Determine the (X, Y) coordinate at the center of the cell enclosing the given text.  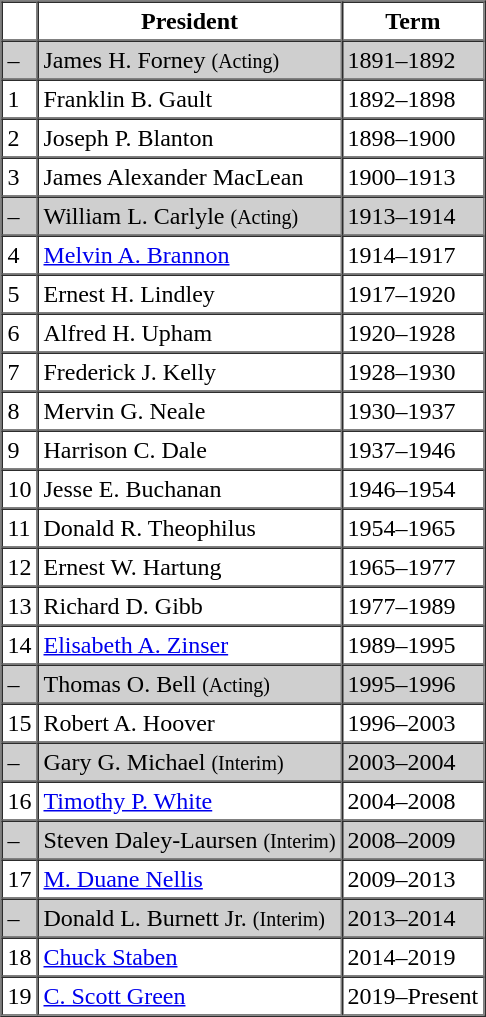
Ernest W. Hartung (190, 568)
1928–1930 (414, 372)
Chuck Staben (190, 958)
4 (20, 256)
1914–1917 (414, 256)
James Alexander MacLean (190, 178)
2013–2014 (414, 918)
14 (20, 646)
James H. Forney (Acting) (190, 60)
2003–2004 (414, 762)
Robert A. Hoover (190, 724)
Mervin G. Neale (190, 412)
1937–1946 (414, 450)
17 (20, 880)
11 (20, 528)
15 (20, 724)
2004–2008 (414, 802)
12 (20, 568)
Timothy P. White (190, 802)
Gary G. Michael (Interim) (190, 762)
3 (20, 178)
1996–2003 (414, 724)
2 (20, 138)
1900–1913 (414, 178)
President (190, 22)
1930–1937 (414, 412)
Richard D. Gibb (190, 606)
19 (20, 996)
Harrison C. Dale (190, 450)
Donald R. Theophilus (190, 528)
1977–1989 (414, 606)
2009–2013 (414, 880)
Ernest H. Lindley (190, 294)
Franklin B. Gault (190, 100)
8 (20, 412)
Term (414, 22)
6 (20, 334)
M. Duane Nellis (190, 880)
1946–1954 (414, 490)
1965–1977 (414, 568)
2014–2019 (414, 958)
Melvin A. Brannon (190, 256)
Steven Daley-Laursen (Interim) (190, 840)
10 (20, 490)
1920–1928 (414, 334)
13 (20, 606)
Elisabeth A. Zinser (190, 646)
1989–1995 (414, 646)
1954–1965 (414, 528)
9 (20, 450)
18 (20, 958)
7 (20, 372)
16 (20, 802)
Joseph P. Blanton (190, 138)
1898–1900 (414, 138)
1 (20, 100)
Alfred H. Upham (190, 334)
1913–1914 (414, 216)
Donald L. Burnett Jr. (Interim) (190, 918)
C. Scott Green (190, 996)
2019–Present (414, 996)
Thomas O. Bell (Acting) (190, 684)
1892–1898 (414, 100)
Frederick J. Kelly (190, 372)
1917–1920 (414, 294)
2008–2009 (414, 840)
5 (20, 294)
Jesse E. Buchanan (190, 490)
William L. Carlyle (Acting) (190, 216)
1995–1996 (414, 684)
1891–1892 (414, 60)
